Find where the given text appears and provide that cell's center as (x, y) coordinate. 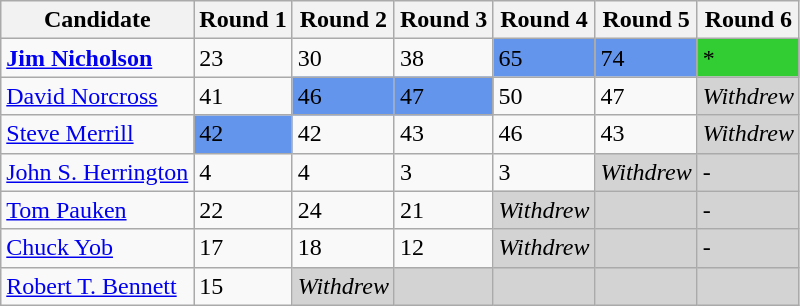
Round 3 (443, 20)
12 (443, 248)
Chuck Yob (98, 248)
Round 4 (544, 20)
74 (646, 58)
21 (443, 210)
David Norcross (98, 96)
Steve Merrill (98, 134)
Round 6 (748, 20)
18 (343, 248)
38 (443, 58)
Tom Pauken (98, 210)
Round 1 (243, 20)
24 (343, 210)
John S. Herrington (98, 172)
Candidate (98, 20)
17 (243, 248)
Jim Nicholson (98, 58)
50 (544, 96)
65 (544, 58)
41 (243, 96)
22 (243, 210)
30 (343, 58)
* (748, 58)
Round 5 (646, 20)
Robert T. Bennett (98, 286)
Round 2 (343, 20)
23 (243, 58)
15 (243, 286)
